Pinpoint the cell where the given text exists, returning its (X, Y) midpoint coordinate. 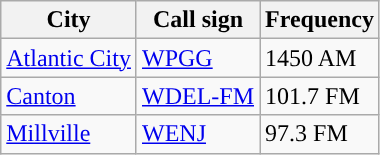
97.3 FM (320, 134)
Canton (69, 96)
Call sign (198, 20)
101.7 FM (320, 96)
City (69, 20)
WDEL-FM (198, 96)
Frequency (320, 20)
WENJ (198, 134)
WPGG (198, 58)
1450 AM (320, 58)
Millville (69, 134)
Atlantic City (69, 58)
